Return the (x, y) coordinate for the center point of the cell that contains the specified text.  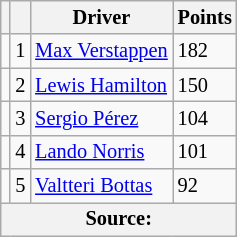
Max Verstappen (101, 51)
150 (205, 85)
Driver (101, 17)
Sergio Pérez (101, 118)
3 (20, 118)
2 (20, 85)
182 (205, 51)
Points (205, 17)
Valtteri Bottas (101, 186)
Source: (119, 219)
4 (20, 152)
92 (205, 186)
Lando Norris (101, 152)
101 (205, 152)
5 (20, 186)
104 (205, 118)
1 (20, 51)
Lewis Hamilton (101, 85)
